Locate the cell with the specified text and output its [X, Y] center coordinate. 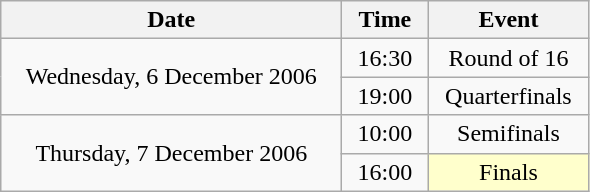
19:00 [385, 96]
Time [385, 20]
Date [172, 20]
16:30 [385, 58]
Wednesday, 6 December 2006 [172, 77]
Quarterfinals [508, 96]
Semifinals [508, 134]
16:00 [385, 172]
10:00 [385, 134]
Finals [508, 172]
Round of 16 [508, 58]
Thursday, 7 December 2006 [172, 153]
Event [508, 20]
